For the text-containing cell, return its midpoint in (x, y) coordinate format. 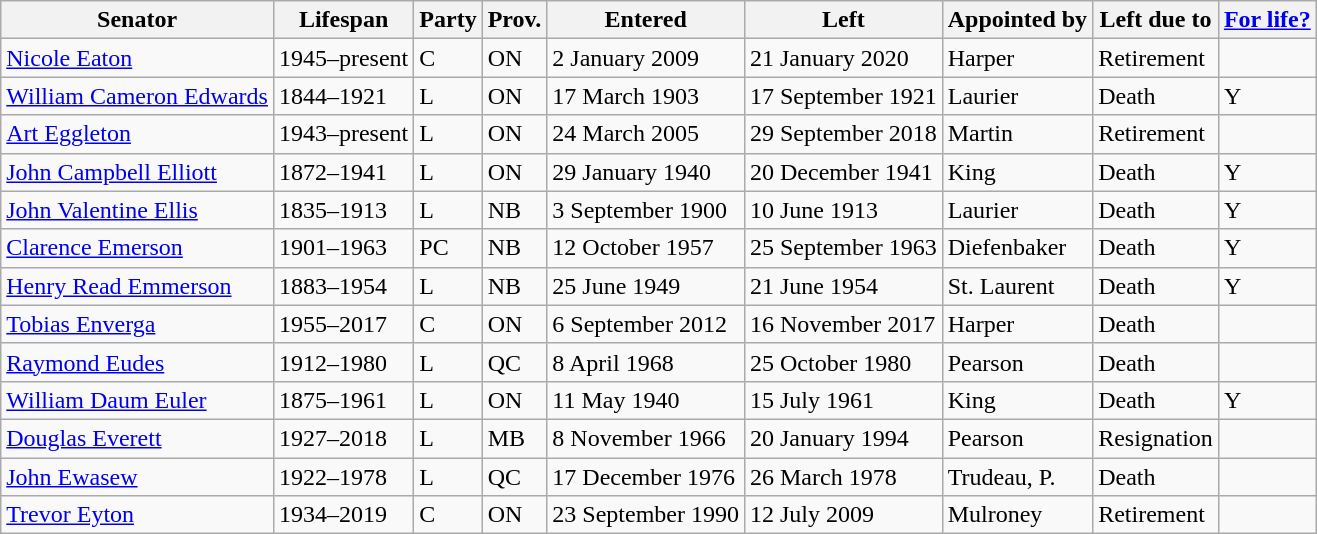
Tobias Enverga (138, 324)
Left due to (1156, 20)
2 January 2009 (646, 58)
25 October 1980 (843, 362)
6 September 2012 (646, 324)
11 May 1940 (646, 400)
MB (514, 438)
1844–1921 (343, 96)
1835–1913 (343, 210)
20 January 1994 (843, 438)
Mulroney (1017, 515)
17 September 1921 (843, 96)
8 November 1966 (646, 438)
PC (448, 248)
Trudeau, P. (1017, 477)
Appointed by (1017, 20)
29 January 1940 (646, 172)
Lifespan (343, 20)
Raymond Eudes (138, 362)
Douglas Everett (138, 438)
John Ewasew (138, 477)
Left (843, 20)
1875–1961 (343, 400)
25 June 1949 (646, 286)
12 October 1957 (646, 248)
For life? (1267, 20)
1945–present (343, 58)
1901–1963 (343, 248)
29 September 2018 (843, 134)
21 January 2020 (843, 58)
Senator (138, 20)
26 March 1978 (843, 477)
Nicole Eaton (138, 58)
15 July 1961 (843, 400)
Martin (1017, 134)
Diefenbaker (1017, 248)
Prov. (514, 20)
23 September 1990 (646, 515)
William Daum Euler (138, 400)
William Cameron Edwards (138, 96)
25 September 1963 (843, 248)
1927–2018 (343, 438)
20 December 1941 (843, 172)
12 July 2009 (843, 515)
21 June 1954 (843, 286)
St. Laurent (1017, 286)
1955–2017 (343, 324)
Entered (646, 20)
1934–2019 (343, 515)
16 November 2017 (843, 324)
1872–1941 (343, 172)
Henry Read Emmerson (138, 286)
24 March 2005 (646, 134)
Party (448, 20)
Clarence Emerson (138, 248)
3 September 1900 (646, 210)
17 December 1976 (646, 477)
Trevor Eyton (138, 515)
17 March 1903 (646, 96)
John Valentine Ellis (138, 210)
John Campbell Elliott (138, 172)
1912–1980 (343, 362)
8 April 1968 (646, 362)
10 June 1913 (843, 210)
1943–present (343, 134)
1922–1978 (343, 477)
1883–1954 (343, 286)
Resignation (1156, 438)
Art Eggleton (138, 134)
